From the cell containing the given text, extract its center point as [x, y] coordinate. 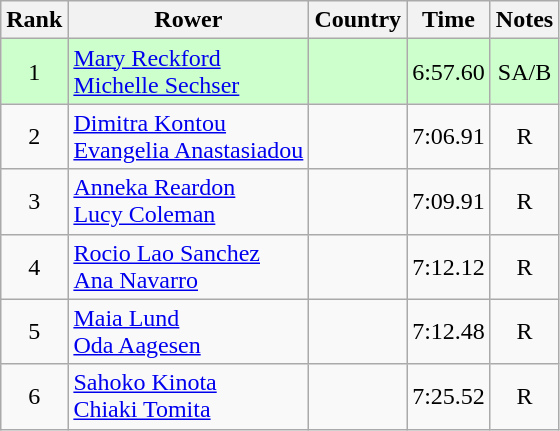
7:06.91 [449, 136]
Country [358, 20]
Dimitra KontouEvangelia Anastasiadou [188, 136]
Mary ReckfordMichelle Sechser [188, 72]
Rocio Lao SanchezAna Navarro [188, 266]
7:09.91 [449, 202]
6:57.60 [449, 72]
SA/B [524, 72]
6 [34, 396]
Maia LundOda Aagesen [188, 332]
7:25.52 [449, 396]
Rower [188, 20]
Anneka ReardonLucy Coleman [188, 202]
7:12.12 [449, 266]
4 [34, 266]
Sahoko KinotaChiaki Tomita [188, 396]
3 [34, 202]
2 [34, 136]
1 [34, 72]
5 [34, 332]
Notes [524, 20]
7:12.48 [449, 332]
Rank [34, 20]
Time [449, 20]
